Extract the [x, y] coordinate from the center of the cell holding the provided text.  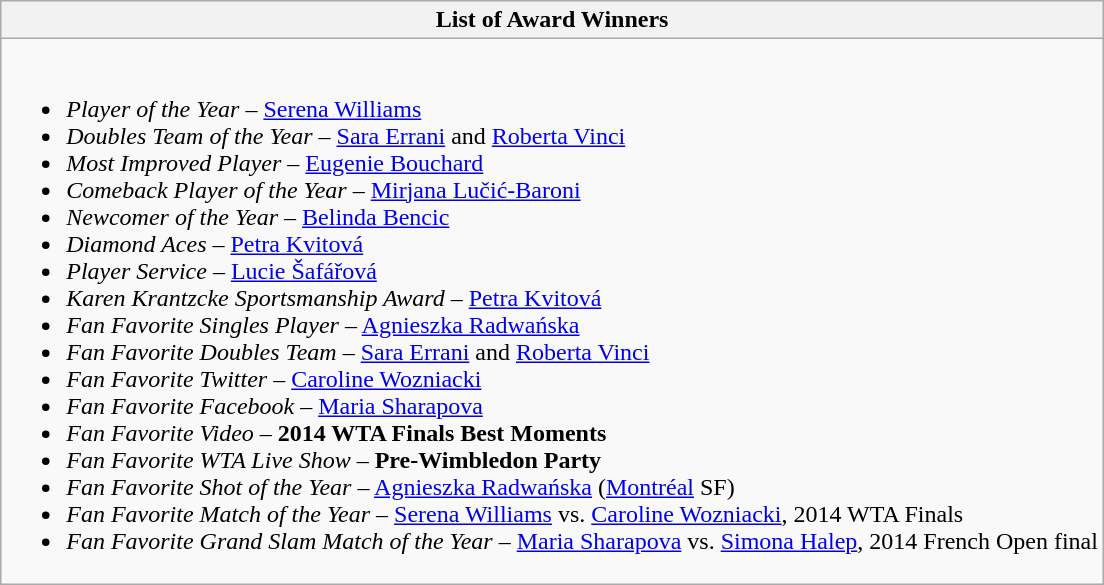
List of Award Winners [552, 20]
